Output the (X, Y) coordinate of the center of the cell containing the given text.  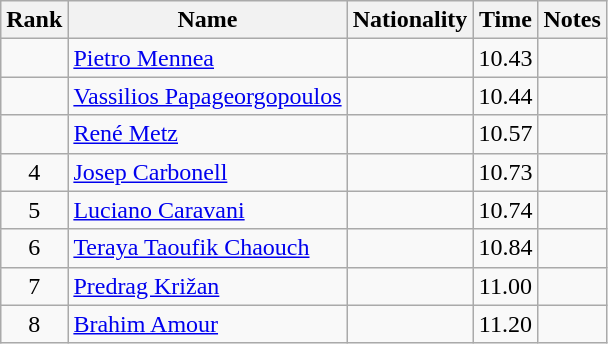
Notes (572, 20)
11.20 (506, 324)
10.43 (506, 58)
6 (34, 248)
10.57 (506, 134)
Pietro Mennea (208, 58)
Vassilios Papageorgopoulos (208, 96)
11.00 (506, 286)
10.84 (506, 248)
Brahim Amour (208, 324)
Rank (34, 20)
10.44 (506, 96)
Time (506, 20)
Teraya Taoufik Chaouch (208, 248)
René Metz (208, 134)
4 (34, 172)
Predrag Križan (208, 286)
10.74 (506, 210)
Josep Carbonell (208, 172)
5 (34, 210)
10.73 (506, 172)
Luciano Caravani (208, 210)
7 (34, 286)
Name (208, 20)
Nationality (410, 20)
8 (34, 324)
